Extract the [x, y] coordinate from the center of the cell holding the provided text.  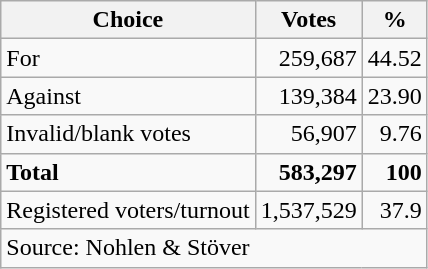
Choice [128, 20]
Registered voters/turnout [128, 210]
Votes [308, 20]
583,297 [308, 172]
Source: Nohlen & Stöver [214, 248]
259,687 [308, 58]
1,537,529 [308, 210]
Against [128, 96]
100 [394, 172]
Total [128, 172]
Invalid/blank votes [128, 134]
23.90 [394, 96]
44.52 [394, 58]
9.76 [394, 134]
37.9 [394, 210]
For [128, 58]
% [394, 20]
56,907 [308, 134]
139,384 [308, 96]
